Identify which cell holds the provided text, then report its (X, Y) central coordinate. 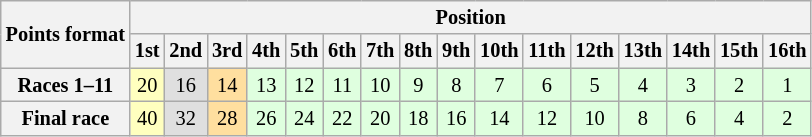
10th (499, 51)
22 (342, 118)
26 (266, 118)
13 (266, 85)
5 (594, 85)
14th (691, 51)
11th (546, 51)
Position (471, 17)
18 (418, 118)
7th (380, 51)
Final race (66, 118)
Points format (66, 34)
32 (186, 118)
4th (266, 51)
28 (227, 118)
9 (418, 85)
13th (643, 51)
24 (304, 118)
11 (342, 85)
1st (148, 51)
7 (499, 85)
12th (594, 51)
5th (304, 51)
9th (456, 51)
40 (148, 118)
8th (418, 51)
1 (787, 85)
Races 1–11 (66, 85)
3 (691, 85)
15th (739, 51)
2nd (186, 51)
3rd (227, 51)
16th (787, 51)
6th (342, 51)
